Provide the [x, y] coordinate of the cell's center where the given text is located.  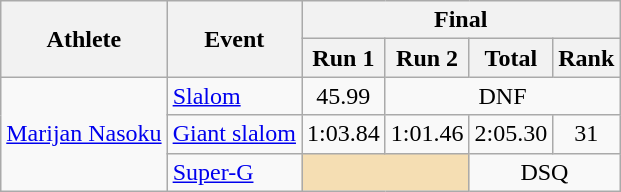
Athlete [84, 39]
DSQ [544, 172]
1:03.84 [344, 134]
Slalom [234, 96]
DNF [502, 96]
Event [234, 39]
Total [511, 58]
Run 1 [344, 58]
1:01.46 [427, 134]
Final [461, 20]
2:05.30 [511, 134]
45.99 [344, 96]
Marijan Nasoku [84, 134]
Super-G [234, 172]
31 [586, 134]
Rank [586, 58]
Run 2 [427, 58]
Giant slalom [234, 134]
